Scan for the cell matching the given text and deliver its [X, Y] coordinate at center. 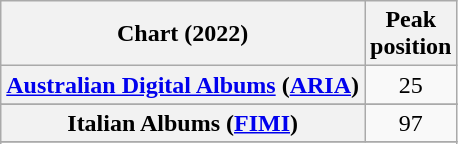
Italian Albums (FIMI) [183, 123]
97 [411, 123]
Chart (2022) [183, 34]
Peakposition [411, 34]
Australian Digital Albums (ARIA) [183, 85]
25 [411, 85]
